Identify which cell holds the provided text, then report its (X, Y) central coordinate. 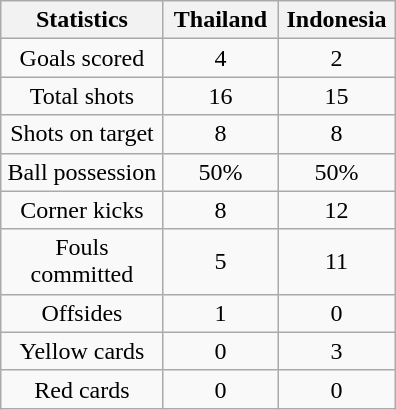
Offsides (82, 313)
Indonesia (337, 20)
Goals scored (82, 58)
2 (337, 58)
Red cards (82, 389)
12 (337, 210)
3 (337, 351)
5 (220, 262)
Total shots (82, 96)
1 (220, 313)
4 (220, 58)
Shots on target (82, 134)
Fouls committed (82, 262)
Corner kicks (82, 210)
Ball possession (82, 172)
15 (337, 96)
Thailand (220, 20)
Yellow cards (82, 351)
11 (337, 262)
Statistics (82, 20)
16 (220, 96)
